Detect which cell encompasses the target text, then output its (x, y) center coordinate. 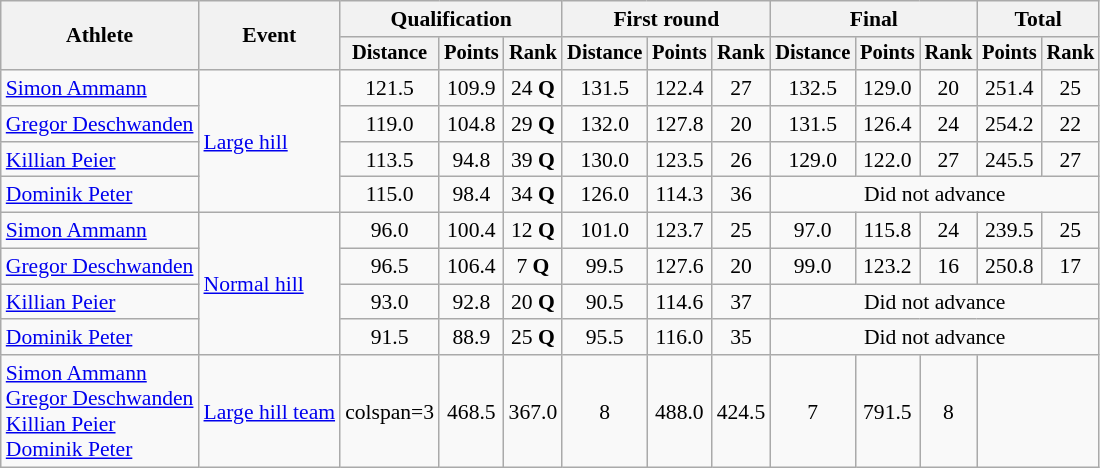
122.4 (679, 88)
424.5 (742, 411)
94.8 (471, 160)
104.8 (471, 124)
99.5 (604, 267)
116.0 (679, 338)
127.6 (679, 267)
39 Q (534, 160)
25 Q (534, 338)
Simon AmmannGregor DeschwandenKillian PeierDominik Peter (100, 411)
35 (742, 338)
130.0 (604, 160)
90.5 (604, 302)
95.5 (604, 338)
123.2 (887, 267)
115.0 (390, 195)
12 Q (534, 231)
Normal hill (269, 284)
17 (1071, 267)
96.5 (390, 267)
132.5 (812, 88)
109.9 (471, 88)
97.0 (812, 231)
122.0 (887, 160)
245.5 (1009, 160)
Athlete (100, 36)
100.4 (471, 231)
24 Q (534, 88)
26 (742, 160)
99.0 (812, 267)
98.4 (471, 195)
colspan=3 (390, 411)
254.2 (1009, 124)
92.8 (471, 302)
250.8 (1009, 267)
34 Q (534, 195)
121.5 (390, 88)
93.0 (390, 302)
106.4 (471, 267)
91.5 (390, 338)
251.4 (1009, 88)
36 (742, 195)
Event (269, 36)
115.8 (887, 231)
367.0 (534, 411)
7 Q (534, 267)
22 (1071, 124)
127.8 (679, 124)
126.4 (887, 124)
114.3 (679, 195)
239.5 (1009, 231)
Large hill (269, 141)
Final (874, 19)
20 Q (534, 302)
37 (742, 302)
114.6 (679, 302)
Qualification (451, 19)
126.0 (604, 195)
132.0 (604, 124)
88.9 (471, 338)
791.5 (887, 411)
119.0 (390, 124)
Large hill team (269, 411)
468.5 (471, 411)
123.7 (679, 231)
16 (949, 267)
113.5 (390, 160)
101.0 (604, 231)
7 (812, 411)
123.5 (679, 160)
First round (666, 19)
96.0 (390, 231)
29 Q (534, 124)
488.0 (679, 411)
Total (1038, 19)
